Locate the cell with the specified text and output its [x, y] center coordinate. 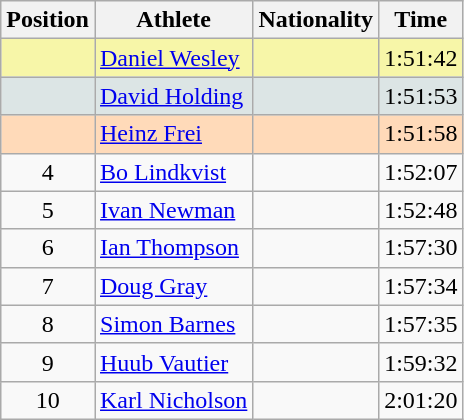
1:57:35 [421, 324]
1:52:07 [421, 172]
David Holding [173, 96]
10 [48, 400]
Heinz Frei [173, 134]
Doug Gray [173, 286]
2:01:20 [421, 400]
Simon Barnes [173, 324]
Bo Lindkvist [173, 172]
Position [48, 20]
1:51:53 [421, 96]
Time [421, 20]
Nationality [316, 20]
9 [48, 362]
4 [48, 172]
1:57:30 [421, 248]
Karl Nicholson [173, 400]
8 [48, 324]
7 [48, 286]
Ivan Newman [173, 210]
Ian Thompson [173, 248]
Daniel Wesley [173, 58]
Athlete [173, 20]
1:59:32 [421, 362]
Huub Vautier [173, 362]
1:51:58 [421, 134]
1:51:42 [421, 58]
6 [48, 248]
1:57:34 [421, 286]
1:52:48 [421, 210]
5 [48, 210]
